Identify which cell holds the provided text, then report its [X, Y] central coordinate. 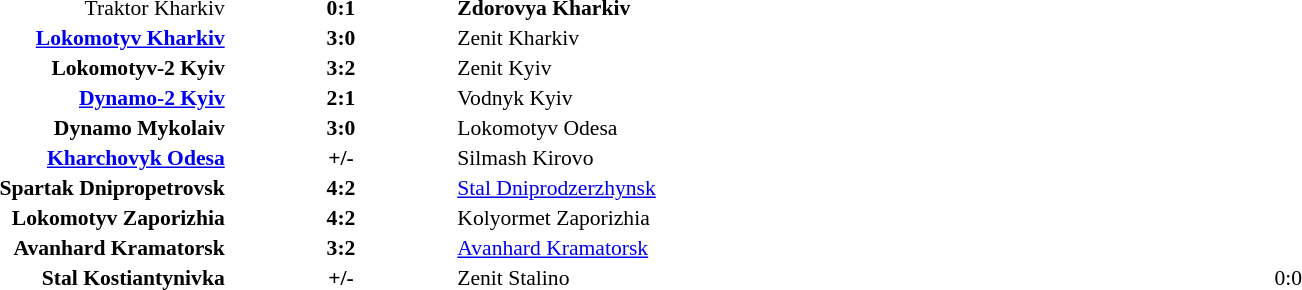
Zenit Kharkiv [645, 38]
+/- [342, 158]
Silmash Kirovo [645, 158]
Zenit Kyiv [645, 68]
2:1 [342, 98]
Avanhard Kramatorsk [645, 248]
Stal Dniprodzerzhynsk [645, 188]
Vodnyk Kyiv [645, 98]
Kolyormet Zaporizhia [645, 218]
Lokomotyv Odesa [645, 128]
